Detect which cell encompasses the target text, then output its [x, y] center coordinate. 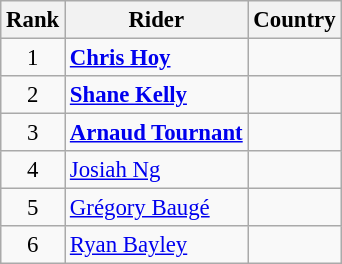
Ryan Bayley [156, 245]
2 [33, 95]
Arnaud Tournant [156, 133]
Rank [33, 20]
Josiah Ng [156, 170]
Shane Kelly [156, 95]
Rider [156, 20]
1 [33, 58]
4 [33, 170]
Grégory Baugé [156, 208]
Country [294, 20]
6 [33, 245]
3 [33, 133]
Chris Hoy [156, 58]
5 [33, 208]
